Output the (x, y) coordinate of the center of the cell containing the given text.  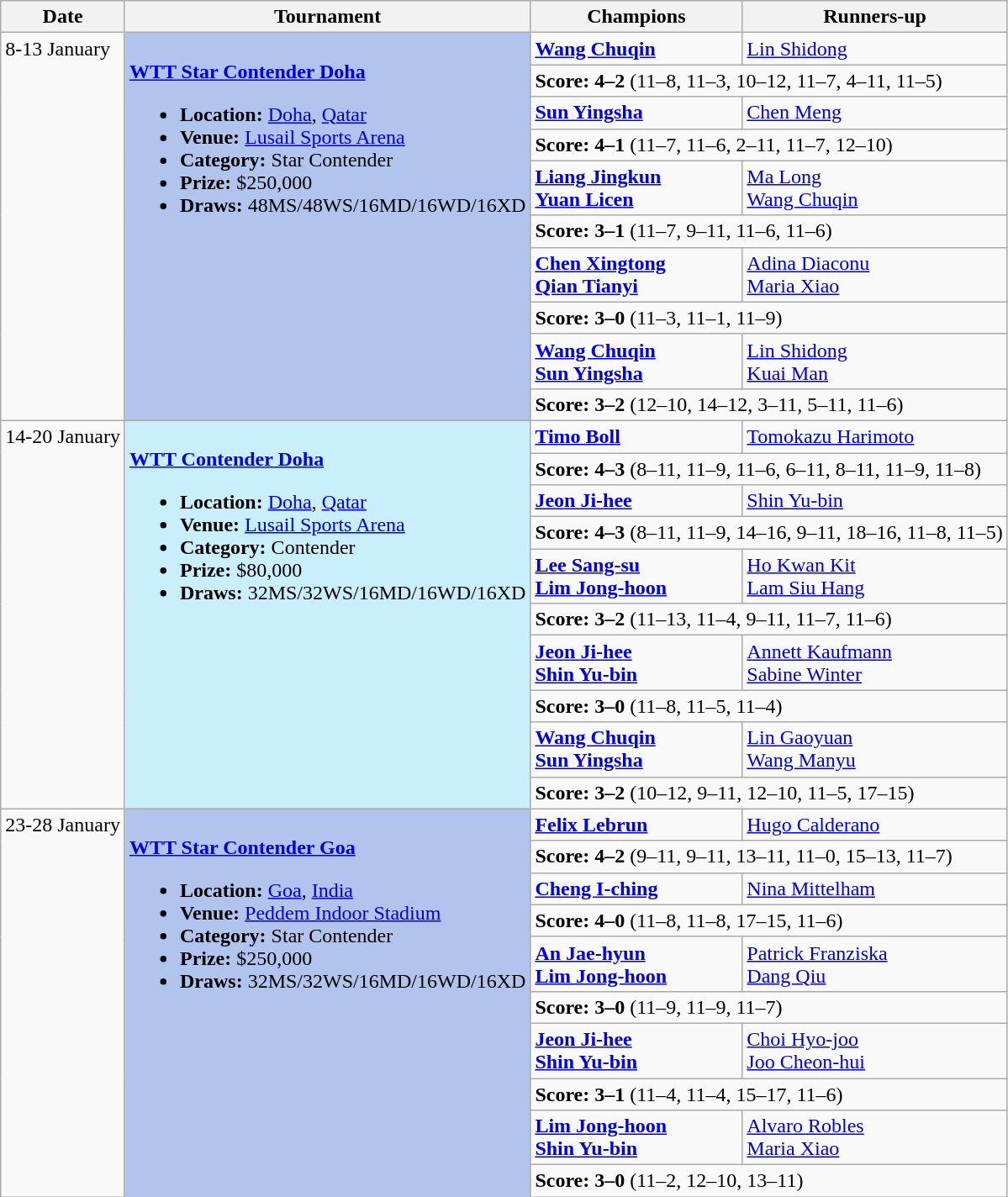
Score: 4–2 (9–11, 9–11, 13–11, 11–0, 15–13, 11–7) (768, 857)
Runners-up (874, 17)
Hugo Calderano (874, 825)
23-28 January (63, 1003)
Patrick Franziska Dang Qiu (874, 963)
Adina Diaconu Maria Xiao (874, 274)
WTT Star Contender DohaLocation: Doha, QatarVenue: Lusail Sports ArenaCategory: Star ContenderPrize: $250,000Draws: 48MS/48WS/16MD/16WD/16XD (327, 227)
Score: 4–0 (11–8, 11–8, 17–15, 11–6) (768, 920)
Timo Boll (636, 436)
Liang Jingkun Yuan Licen (636, 188)
Champions (636, 17)
Score: 4–1 (11–7, 11–6, 2–11, 11–7, 12–10) (768, 145)
Sun Yingsha (636, 113)
Jeon Ji-hee (636, 501)
Score: 4–2 (11–8, 11–3, 10–12, 11–7, 4–11, 11–5) (768, 81)
Date (63, 17)
Score: 3–2 (12–10, 14–12, 3–11, 5–11, 11–6) (768, 404)
Tournament (327, 17)
Score: 4–3 (8–11, 11–9, 14–16, 9–11, 18–16, 11–8, 11–5) (768, 533)
Wang Chuqin (636, 49)
WTT Star Contender GoaLocation: Goa, IndiaVenue: Peddem Indoor StadiumCategory: Star ContenderPrize: $250,000Draws: 32MS/32WS/16MD/16WD/16XD (327, 1003)
Nina Mittelham (874, 889)
Score: 3–0 (11–8, 11–5, 11–4) (768, 706)
Choi Hyo-joo Joo Cheon-hui (874, 1051)
WTT Contender DohaLocation: Doha, QatarVenue: Lusail Sports ArenaCategory: ContenderPrize: $80,000Draws: 32MS/32WS/16MD/16WD/16XD (327, 614)
8-13 January (63, 227)
Lin Shidong Kuai Man (874, 361)
Score: 3–1 (11–7, 9–11, 11–6, 11–6) (768, 231)
Score: 3–0 (11–2, 12–10, 13–11) (768, 1181)
Chen Xingtong Qian Tianyi (636, 274)
Ho Kwan Kit Lam Siu Hang (874, 577)
Felix Lebrun (636, 825)
Score: 3–2 (10–12, 9–11, 12–10, 11–5, 17–15) (768, 793)
Alvaro Robles Maria Xiao (874, 1138)
Chen Meng (874, 113)
Lim Jong-hoon Shin Yu-bin (636, 1138)
Score: 3–2 (11–13, 11–4, 9–11, 11–7, 11–6) (768, 620)
Cheng I-ching (636, 889)
Lin Gaoyuan Wang Manyu (874, 750)
Score: 3–0 (11–9, 11–9, 11–7) (768, 1007)
Lee Sang-su Lim Jong-hoon (636, 577)
An Jae-hyun Lim Jong-hoon (636, 963)
Annett Kaufmann Sabine Winter (874, 662)
Lin Shidong (874, 49)
Score: 3–0 (11–3, 11–1, 11–9) (768, 318)
Tomokazu Harimoto (874, 436)
Ma Long Wang Chuqin (874, 188)
Score: 4–3 (8–11, 11–9, 11–6, 6–11, 8–11, 11–9, 11–8) (768, 468)
14-20 January (63, 614)
Score: 3–1 (11–4, 11–4, 15–17, 11–6) (768, 1094)
Shin Yu-bin (874, 501)
